Determine the (x, y) coordinate at the center of the cell enclosing the given text.  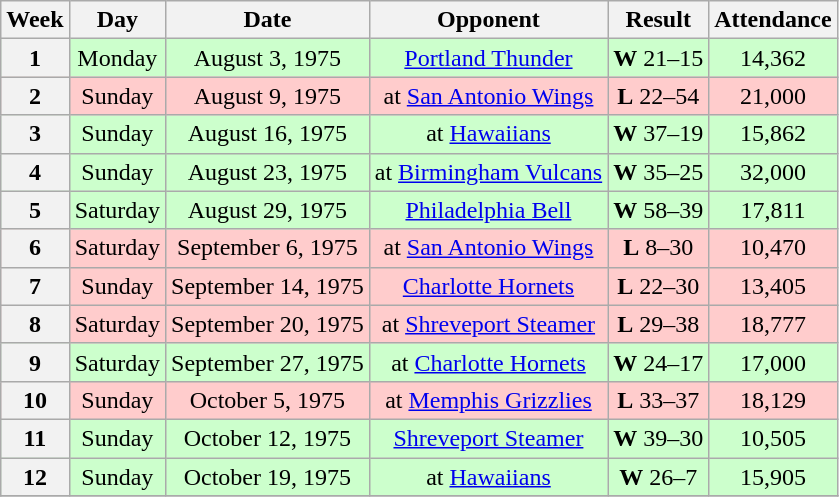
6 (35, 248)
8 (35, 324)
Shreveport Steamer (488, 438)
Monday (117, 58)
at Charlotte Hornets (488, 362)
August 16, 1975 (268, 134)
August 29, 1975 (268, 210)
11 (35, 438)
Opponent (488, 20)
October 5, 1975 (268, 400)
Day (117, 20)
August 3, 1975 (268, 58)
L 8–30 (658, 248)
7 (35, 286)
W 35–25 (658, 172)
September 6, 1975 (268, 248)
Week (35, 20)
Date (268, 20)
October 12, 1975 (268, 438)
at Shreveport Steamer (488, 324)
L 22–30 (658, 286)
W 39–30 (658, 438)
10,470 (773, 248)
Attendance (773, 20)
5 (35, 210)
3 (35, 134)
18,777 (773, 324)
W 37–19 (658, 134)
17,000 (773, 362)
10,505 (773, 438)
12 (35, 477)
9 (35, 362)
13,405 (773, 286)
L 29–38 (658, 324)
32,000 (773, 172)
August 9, 1975 (268, 96)
4 (35, 172)
Philadelphia Bell (488, 210)
2 (35, 96)
at Birmingham Vulcans (488, 172)
October 19, 1975 (268, 477)
August 23, 1975 (268, 172)
September 20, 1975 (268, 324)
1 (35, 58)
10 (35, 400)
Charlotte Hornets (488, 286)
15,862 (773, 134)
18,129 (773, 400)
15,905 (773, 477)
W 21–15 (658, 58)
21,000 (773, 96)
at Memphis Grizzlies (488, 400)
September 27, 1975 (268, 362)
W 58–39 (658, 210)
14,362 (773, 58)
L 22–54 (658, 96)
W 24–17 (658, 362)
L 33–37 (658, 400)
Portland Thunder (488, 58)
Result (658, 20)
17,811 (773, 210)
W 26–7 (658, 477)
September 14, 1975 (268, 286)
